For the text-containing cell, return its midpoint in (X, Y) coordinate format. 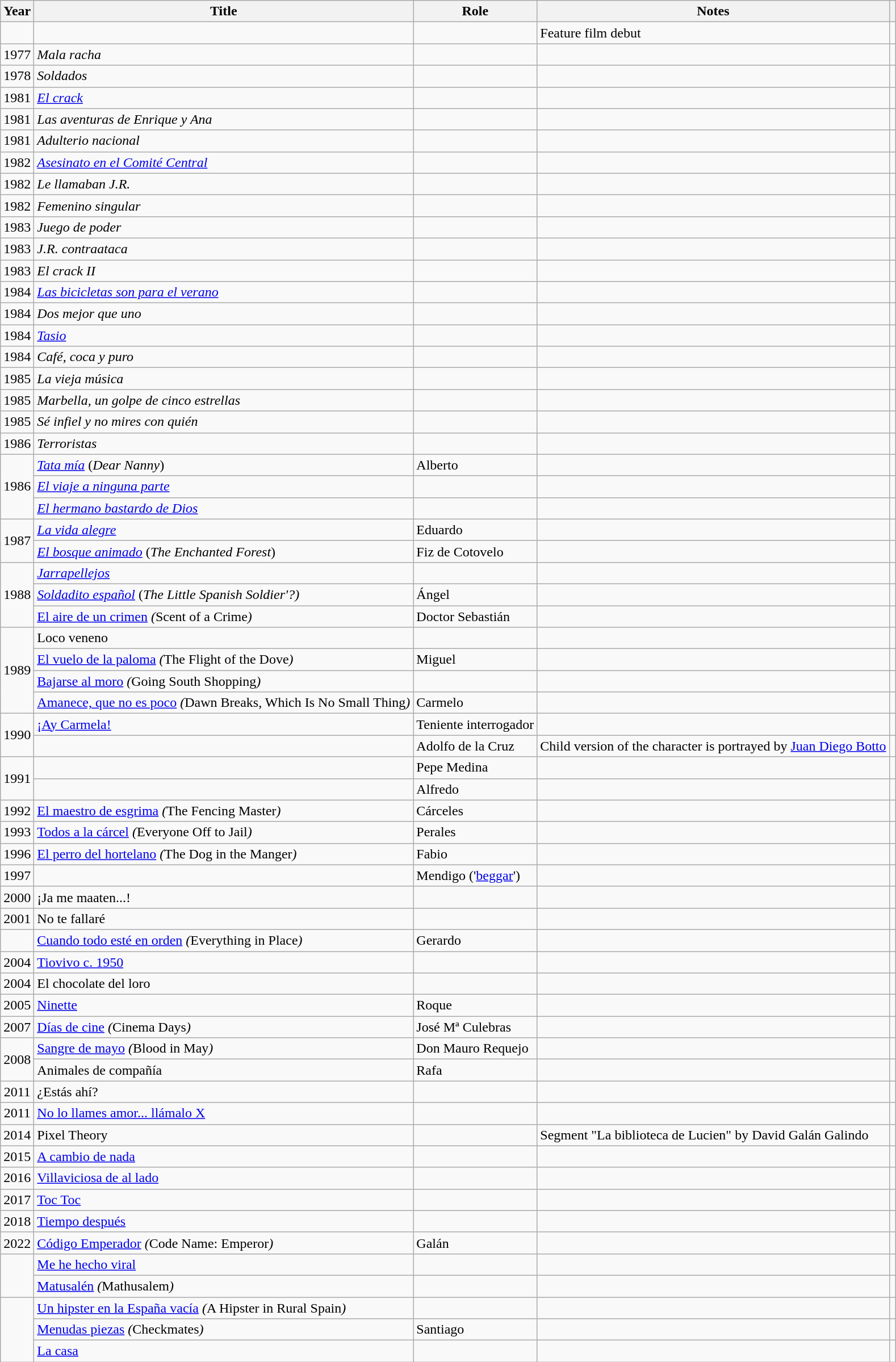
Alfredo (475, 789)
¡Ja me maaten...! (224, 897)
Adolfo de la Cruz (475, 746)
1996 (17, 854)
2007 (17, 1027)
El viaje a ninguna parte (224, 487)
Pixel Theory (224, 1135)
Tiovivo c. 1950 (224, 962)
Sangre de mayo (Blood in May) (224, 1049)
Alberto (475, 465)
El crack II (224, 271)
El chocolate del loro (224, 984)
2014 (17, 1135)
Year (17, 11)
2017 (17, 1200)
La vida alegre (224, 530)
La casa (224, 1351)
Amanece, que no es poco (Dawn Breaks, Which Is No Small Thing) (224, 703)
Juego de poder (224, 227)
1988 (17, 594)
Ninette (224, 1005)
El bosque animado (The Enchanted Forest) (224, 551)
Tata mía (Dear Nanny) (224, 465)
1977 (17, 55)
Rafa (475, 1070)
Jarrapellejos (224, 573)
Las aventuras de Enrique y Ana (224, 119)
Adulterio nacional (224, 141)
Notes (713, 11)
Carmelo (475, 703)
Mala racha (224, 55)
Soldados (224, 76)
Marbella, un golpe de cinco estrellas (224, 400)
Cuando todo esté en orden (Everything in Place) (224, 940)
Segment "La biblioteca de Lucien" by David Galán Galindo (713, 1135)
2000 (17, 897)
Le llamaban J.R. (224, 184)
1993 (17, 832)
El hermano bastardo de Dios (224, 508)
El maestro de esgrima (The Fencing Master) (224, 811)
Villaviciosa de al lado (224, 1178)
1991 (17, 778)
¡Ay Carmela! (224, 724)
Terroristas (224, 443)
Ángel (475, 594)
El perro del hortelano (The Dog in the Manger) (224, 854)
¿Estás ahí? (224, 1092)
Mendigo ('beggar') (475, 875)
Dos mejor que uno (224, 314)
Toc Toc (224, 1200)
Bajarse al moro (Going South Shopping) (224, 681)
El aire de un crimen (Scent of a Crime) (224, 616)
No lo llames amor... llámalo X (224, 1113)
José Mª Culebras (475, 1027)
Animales de compañía (224, 1070)
2022 (17, 1243)
El crack (224, 98)
Sé infiel y no mires con quién (224, 422)
Matusalén (Mathusalem) (224, 1286)
Tiempo después (224, 1221)
Tasio (224, 336)
Roque (475, 1005)
Código Emperador (Code Name: Emperor) (224, 1243)
2016 (17, 1178)
Galán (475, 1243)
Fabio (475, 854)
2018 (17, 1221)
Role (475, 11)
Child version of the character is portrayed by Juan Diego Botto (713, 746)
El vuelo de la paloma (The Flight of the Dove) (224, 660)
Las bicicletas son para el verano (224, 292)
Don Mauro Requejo (475, 1049)
Asesinato en el Comité Central (224, 162)
Menudas piezas (Checkmates) (224, 1330)
J.R. contraataca (224, 249)
Feature film debut (713, 33)
1987 (17, 540)
1978 (17, 76)
Teniente interrogador (475, 724)
Todos a la cárcel (Everyone Off to Jail) (224, 832)
1989 (17, 670)
Femenino singular (224, 206)
Miguel (475, 660)
Doctor Sebastián (475, 616)
Días de cine (Cinema Days) (224, 1027)
Soldadito español (The Little Spanish Soldier'?) (224, 594)
Loco veneno (224, 638)
Café, coca y puro (224, 357)
1992 (17, 811)
2008 (17, 1059)
Pepe Medina (475, 768)
Cárceles (475, 811)
2015 (17, 1156)
Fiz de Cotovelo (475, 551)
No te fallaré (224, 919)
Gerardo (475, 940)
A cambio de nada (224, 1156)
Perales (475, 832)
2001 (17, 919)
1997 (17, 875)
2005 (17, 1005)
1990 (17, 735)
Me he hecho viral (224, 1264)
Title (224, 11)
Eduardo (475, 530)
Un hipster en la España vacía (A Hipster in Rural Spain) (224, 1307)
La vieja música (224, 379)
Santiago (475, 1330)
